Capture the cell that displays the provided text and extract its (X, Y) central coordinate. 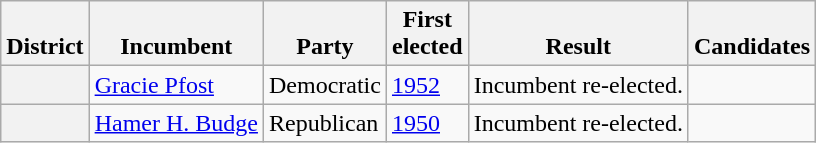
Candidates (752, 34)
Incumbent (176, 34)
1950 (427, 123)
Gracie Pfost (176, 85)
Hamer H. Budge (176, 123)
District (45, 34)
Result (578, 34)
Republican (324, 123)
1952 (427, 85)
Party (324, 34)
Democratic (324, 85)
Firstelected (427, 34)
